Locate the cell with the specified text and output its [x, y] center coordinate. 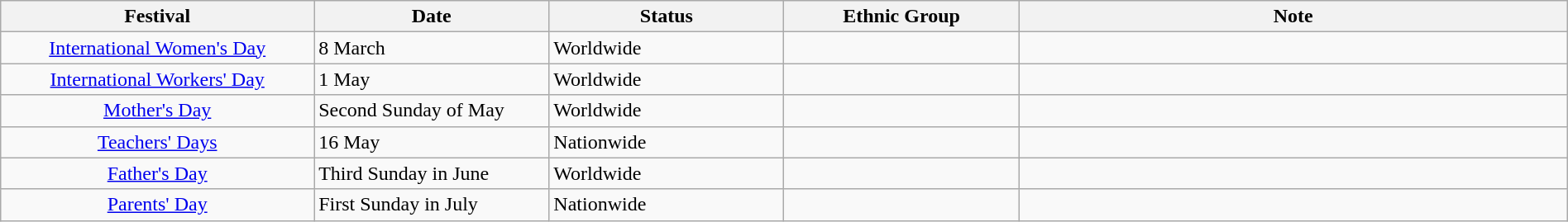
Date [432, 17]
Teachers' Days [157, 142]
Second Sunday of May [432, 111]
International Women's Day [157, 48]
Note [1293, 17]
16 May [432, 142]
Mother's Day [157, 111]
1 May [432, 79]
Father's Day [157, 173]
International Workers' Day [157, 79]
8 March [432, 48]
Status [667, 17]
Third Sunday in June [432, 173]
Ethnic Group [901, 17]
First Sunday in July [432, 205]
Festival [157, 17]
Parents' Day [157, 205]
